From the cell containing the given text, extract its center point as (X, Y) coordinate. 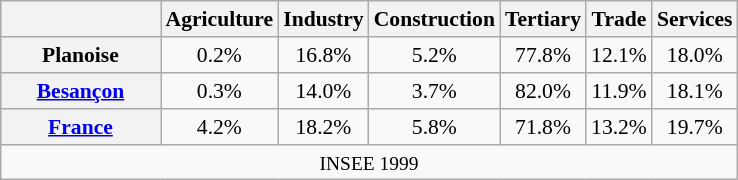
Planoise (80, 55)
France (80, 127)
5.8% (434, 127)
5.2% (434, 55)
16.8% (324, 55)
3.7% (434, 91)
Services (695, 19)
19.7% (695, 127)
11.9% (619, 91)
12.1% (619, 55)
Agriculture (220, 19)
0.3% (220, 91)
82.0% (543, 91)
4.2% (220, 127)
INSEE 1999 (368, 162)
18.1% (695, 91)
18.0% (695, 55)
Trade (619, 19)
Construction (434, 19)
Tertiary (543, 19)
0.2% (220, 55)
Industry (324, 19)
18.2% (324, 127)
14.0% (324, 91)
Besançon (80, 91)
71.8% (543, 127)
13.2% (619, 127)
77.8% (543, 55)
